Return [x, y] of the center of cell containing provided text 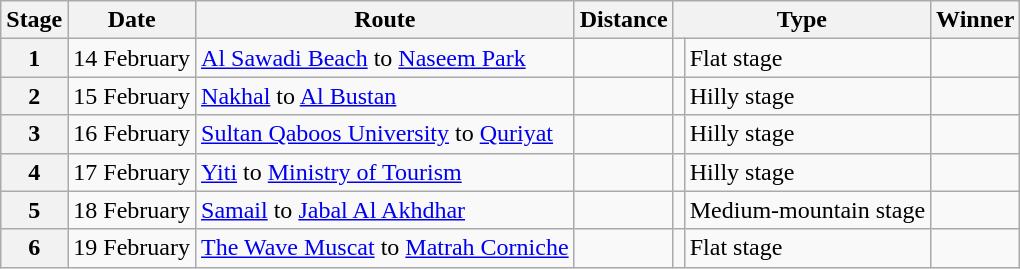
Winner [976, 20]
Type [802, 20]
15 February [132, 96]
Sultan Qaboos University to Quriyat [386, 134]
6 [34, 248]
17 February [132, 172]
Samail to Jabal Al Akhdhar [386, 210]
Stage [34, 20]
16 February [132, 134]
The Wave Muscat to Matrah Corniche [386, 248]
14 February [132, 58]
19 February [132, 248]
Medium-mountain stage [807, 210]
Route [386, 20]
1 [34, 58]
18 February [132, 210]
3 [34, 134]
Al Sawadi Beach to Naseem Park [386, 58]
5 [34, 210]
Nakhal to Al Bustan [386, 96]
2 [34, 96]
4 [34, 172]
Date [132, 20]
Distance [624, 20]
Yiti to Ministry of Tourism [386, 172]
